Search for the cell housing the specified text and yield its (X, Y) center coordinate. 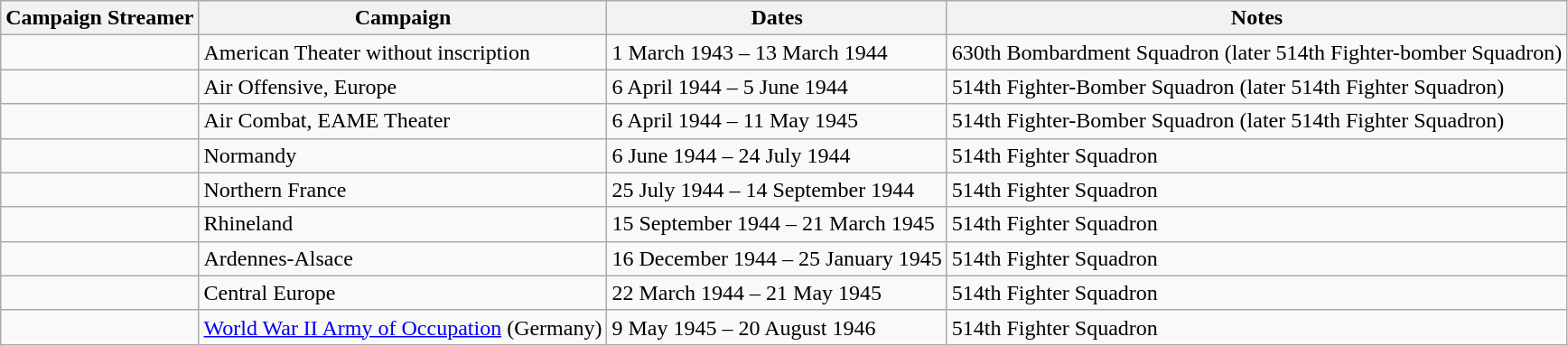
Ardennes-Alsace (403, 258)
Normandy (403, 155)
Central Europe (403, 293)
Campaign Streamer (99, 18)
Air Combat, EAME Theater (403, 121)
630th Bombardment Squadron (later 514th Fighter-bomber Squadron) (1256, 52)
Air Offensive, Europe (403, 87)
World War II Army of Occupation (Germany) (403, 327)
Campaign (403, 18)
9 May 1945 – 20 August 1946 (777, 327)
25 July 1944 – 14 September 1944 (777, 190)
15 September 1944 – 21 March 1945 (777, 224)
Northern France (403, 190)
American Theater without inscription (403, 52)
Notes (1256, 18)
6 April 1944 – 11 May 1945 (777, 121)
22 March 1944 – 21 May 1945 (777, 293)
6 June 1944 – 24 July 1944 (777, 155)
16 December 1944 – 25 January 1945 (777, 258)
6 April 1944 – 5 June 1944 (777, 87)
1 March 1943 – 13 March 1944 (777, 52)
Rhineland (403, 224)
Dates (777, 18)
